Extract the (x, y) coordinate from the center of the cell holding the provided text.  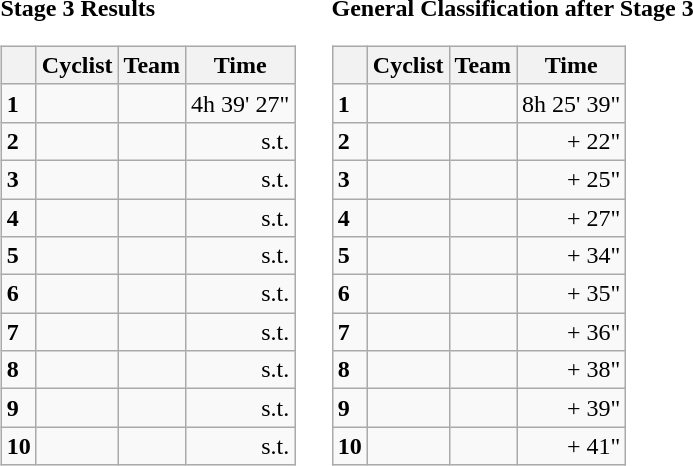
+ 25" (572, 179)
+ 38" (572, 370)
+ 41" (572, 446)
+ 34" (572, 256)
+ 36" (572, 332)
+ 39" (572, 408)
8h 25' 39" (572, 103)
+ 27" (572, 217)
4h 39' 27" (240, 103)
+ 35" (572, 294)
+ 22" (572, 141)
